Return [x, y] of the center of cell containing provided text 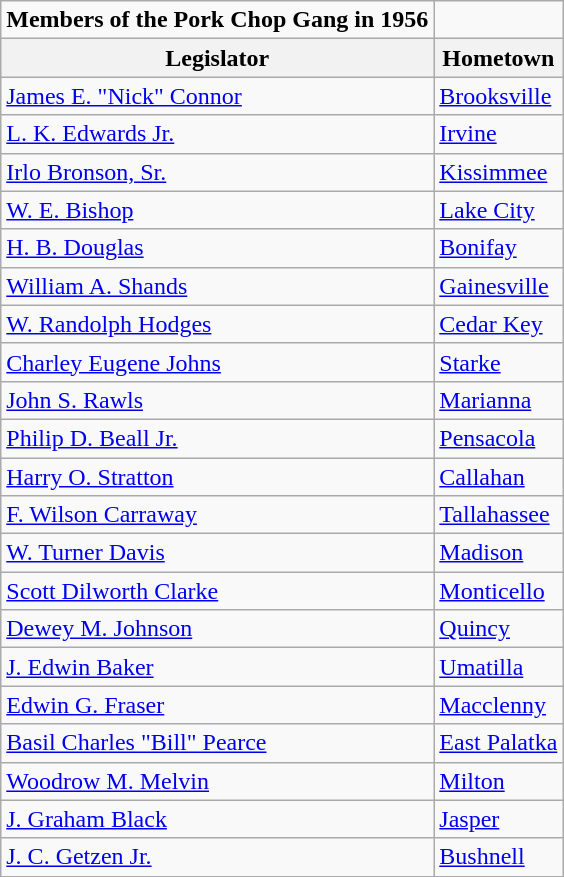
Irlo Bronson, Sr. [218, 172]
Bushnell [498, 857]
Milton [498, 781]
Tallahassee [498, 515]
Monticello [498, 591]
Members of the Pork Chop Gang in 1956 [218, 20]
Edwin G. Fraser [218, 705]
L. K. Edwards Jr. [218, 134]
Bonifay [498, 248]
William A. Shands [218, 286]
Cedar Key [498, 324]
Woodrow M. Melvin [218, 781]
Callahan [498, 477]
Dewey M. Johnson [218, 629]
Lake City [498, 210]
J. C. Getzen Jr. [218, 857]
W. Turner Davis [218, 553]
Umatilla [498, 667]
Hometown [498, 58]
Kissimmee [498, 172]
J. Graham Black [218, 819]
John S. Rawls [218, 400]
W. E. Bishop [218, 210]
Charley Eugene Johns [218, 362]
Philip D. Beall Jr. [218, 438]
F. Wilson Carraway [218, 515]
Gainesville [498, 286]
Scott Dilworth Clarke [218, 591]
James E. "Nick" Connor [218, 96]
Irvine [498, 134]
W. Randolph Hodges [218, 324]
J. Edwin Baker [218, 667]
Starke [498, 362]
H. B. Douglas [218, 248]
Pensacola [498, 438]
Madison [498, 553]
Marianna [498, 400]
East Palatka [498, 743]
Macclenny [498, 705]
Brooksville [498, 96]
Jasper [498, 819]
Quincy [498, 629]
Legislator [218, 58]
Harry O. Stratton [218, 477]
Basil Charles "Bill" Pearce [218, 743]
